Return [X, Y] of the center of cell containing provided text 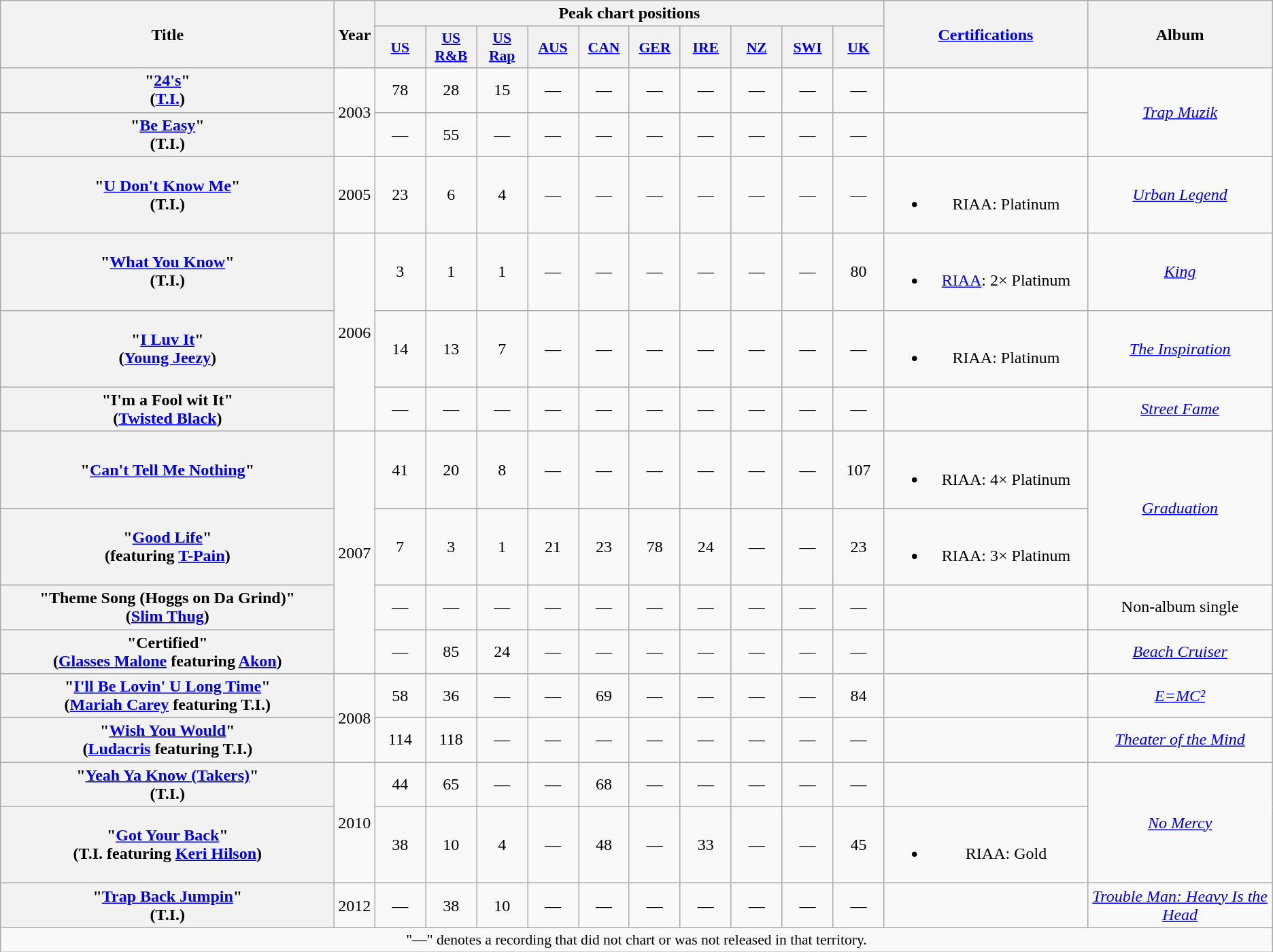
"Be Easy"(T.I.) [167, 135]
"24's"(T.I.) [167, 90]
"Can't Tell Me Nothing" [167, 469]
"—" denotes a recording that did not chart or was not released in that territory. [636, 940]
"Yeah Ya Know (Takers)"(T.I.) [167, 785]
80 [858, 272]
US [400, 48]
Year [355, 34]
45 [858, 845]
No Mercy [1180, 823]
Graduation [1180, 508]
UK [858, 48]
US Rap [502, 48]
"I Luv It"(Young Jeezy) [167, 348]
"Wish You Would"(Ludacris featuring T.I.) [167, 740]
Album [1180, 34]
2008 [355, 718]
"Trap Back Jumpin"(T.I.) [167, 906]
8 [502, 469]
"U Don't Know Me"(T.I.) [167, 194]
CAN [604, 48]
118 [452, 740]
AUS [554, 48]
107 [858, 469]
41 [400, 469]
69 [604, 696]
2007 [355, 552]
Non-album single [1180, 607]
2010 [355, 823]
Urban Legend [1180, 194]
68 [604, 785]
SWI [808, 48]
20 [452, 469]
6 [452, 194]
"Theme Song (Hoggs on Da Grind)"(Slim Thug) [167, 607]
Trouble Man: Heavy Is the Head [1180, 906]
2012 [355, 906]
RIAA: 2× Platinum [986, 272]
RIAA: 3× Platinum [986, 547]
85 [452, 651]
"Certified"(Glasses Malone featuring Akon) [167, 651]
The Inspiration [1180, 348]
Title [167, 34]
E=MC² [1180, 696]
Peak chart positions [630, 14]
33 [706, 845]
Street Fame [1180, 409]
"Good Life"(featuring T-Pain) [167, 547]
GER [654, 48]
"Got Your Back"(T.I. featuring Keri Hilson) [167, 845]
Beach Cruiser [1180, 651]
US R&B [452, 48]
13 [452, 348]
2005 [355, 194]
Certifications [986, 34]
28 [452, 90]
55 [452, 135]
48 [604, 845]
"I'll Be Lovin' U Long Time"(Mariah Carey featuring T.I.) [167, 696]
65 [452, 785]
Theater of the Mind [1180, 740]
44 [400, 785]
King [1180, 272]
"What You Know"(T.I.) [167, 272]
RIAA: Gold [986, 845]
36 [452, 696]
RIAA: 4× Platinum [986, 469]
IRE [706, 48]
58 [400, 696]
2006 [355, 332]
21 [554, 547]
2003 [355, 112]
114 [400, 740]
14 [400, 348]
Trap Muzik [1180, 112]
15 [502, 90]
NZ [756, 48]
"I'm a Fool wit It"(Twisted Black) [167, 409]
84 [858, 696]
